Pinpoint the cell where the given text exists, returning its [X, Y] midpoint coordinate. 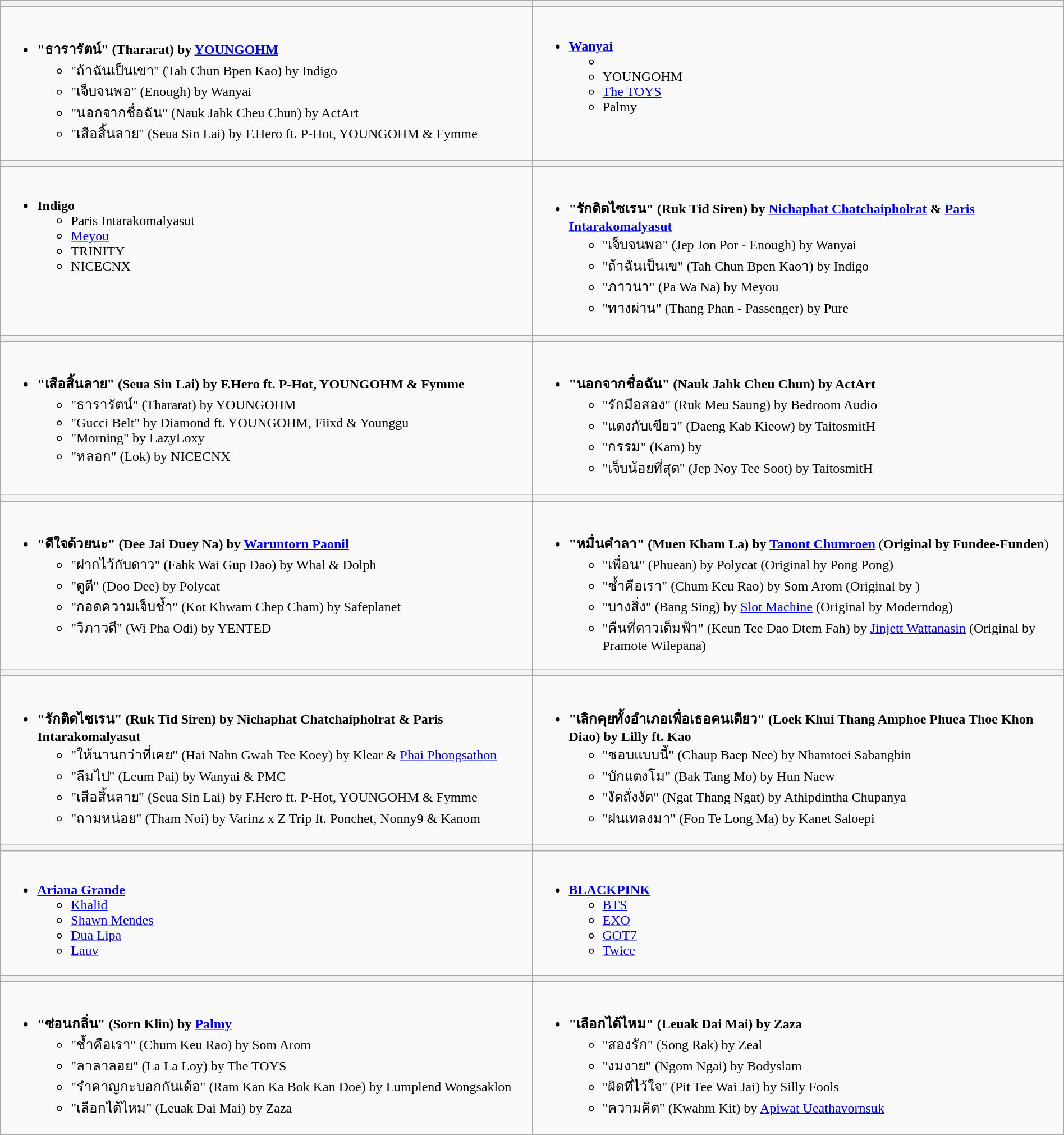
IndigoParis IntarakomalyasutMeyouTRINITYNICECNX [266, 250]
Ariana GrandeKhalidShawn MendesDua LipaLauv [266, 913]
BLACKPINKBTSEXOGOT7Twice [798, 913]
WanyaiYOUNGOHMThe TOYSPalmy [798, 84]
